From the cell containing the given text, extract its center point as (x, y) coordinate. 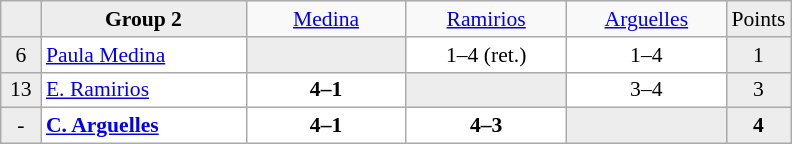
4 (758, 126)
Points (758, 19)
3 (758, 90)
Medina (326, 19)
Paula Medina (144, 55)
1 (758, 55)
C. Arguelles (144, 126)
Group 2 (144, 19)
1–4 (646, 55)
1–4 (ret.) (486, 55)
13 (21, 90)
E. Ramirios (144, 90)
4–3 (486, 126)
- (21, 126)
Arguelles (646, 19)
Ramirios (486, 19)
3–4 (646, 90)
6 (21, 55)
